Search for the cell housing the specified text and yield its [x, y] center coordinate. 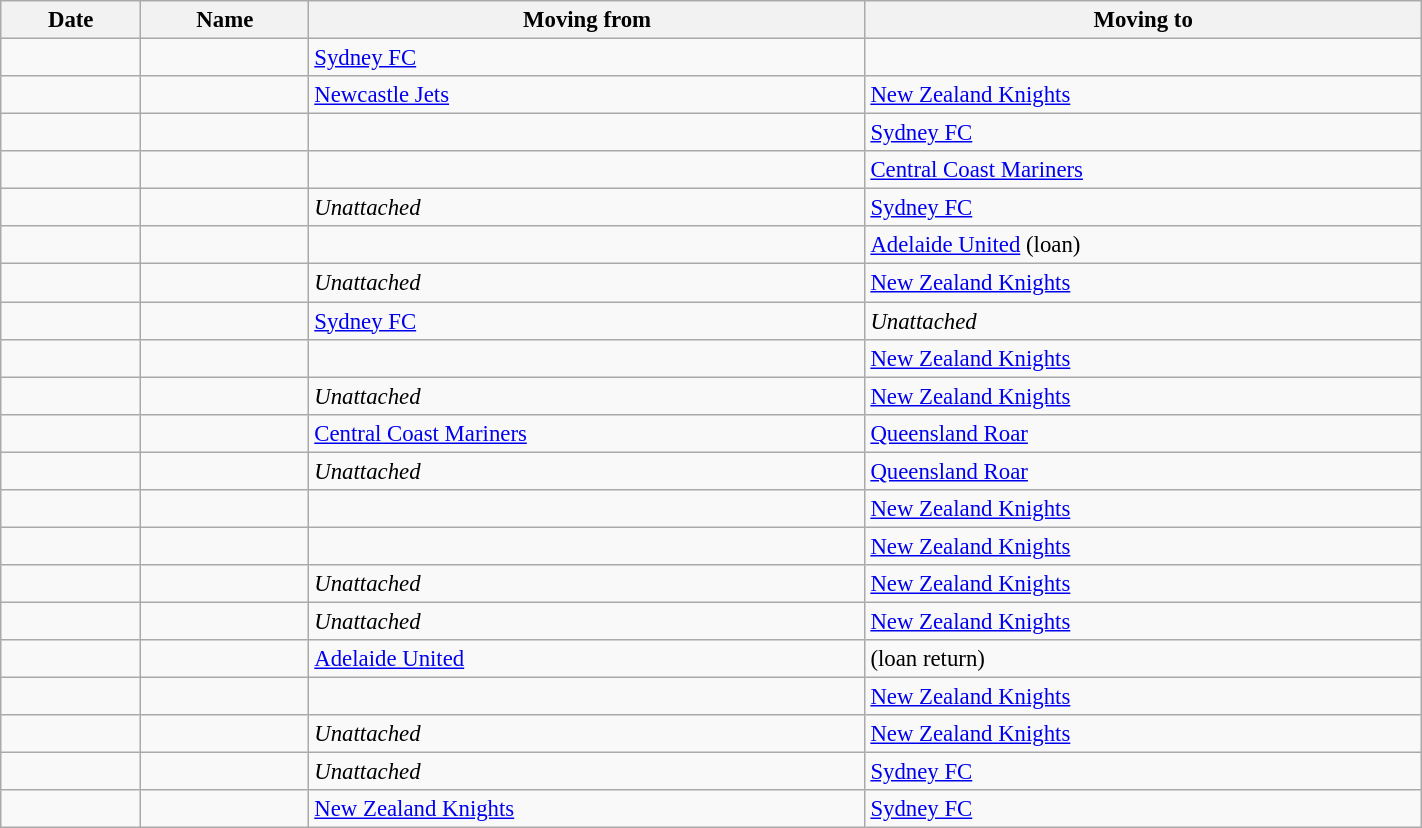
Name [225, 20]
Moving to [1143, 20]
Adelaide United [587, 659]
(loan return) [1143, 659]
Date [71, 20]
Newcastle Jets [587, 95]
Moving from [587, 20]
Adelaide United (loan) [1143, 245]
